Pinpoint the cell where the given text exists, returning its [x, y] midpoint coordinate. 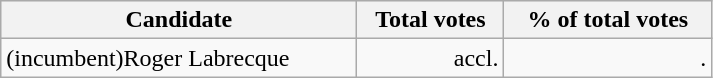
. [608, 58]
Total votes [430, 20]
(incumbent)Roger Labrecque [179, 58]
% of total votes [608, 20]
accl. [430, 58]
Candidate [179, 20]
